From the cell containing the given text, extract its center point as [X, Y] coordinate. 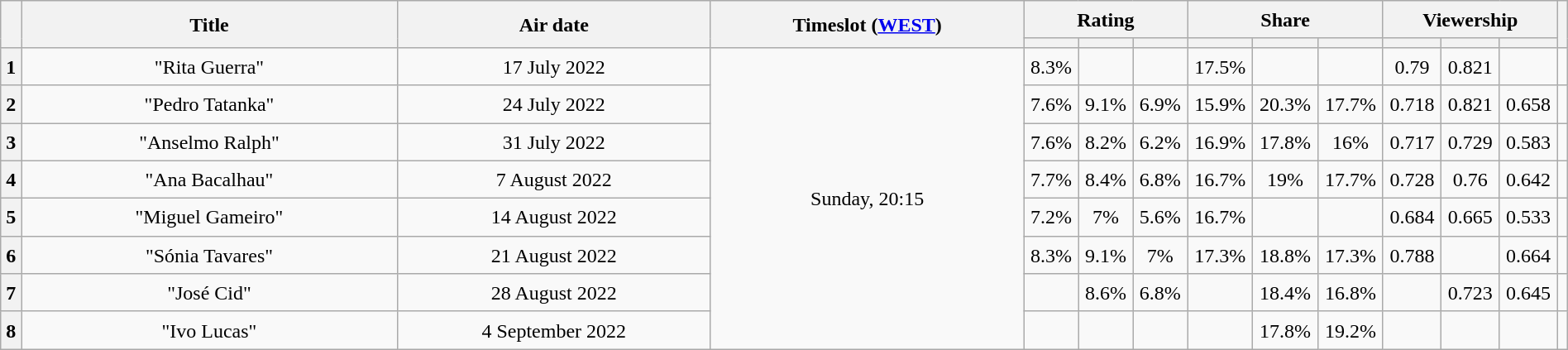
17.5% [1221, 66]
5.6% [1160, 218]
Air date [554, 25]
Sunday, 20:15 [867, 198]
0.665 [1470, 218]
19.2% [1351, 330]
"Ivo Lucas" [210, 330]
0.642 [1528, 180]
2 [12, 104]
16.8% [1351, 293]
17 July 2022 [554, 66]
0.729 [1470, 141]
"Ana Bacalhau" [210, 180]
0.788 [1412, 255]
7.7% [1051, 180]
0.533 [1528, 218]
0.664 [1528, 255]
4 September 2022 [554, 330]
0.723 [1470, 293]
7.2% [1051, 218]
8 [12, 330]
0.658 [1528, 104]
4 [12, 180]
0.583 [1528, 141]
0.684 [1412, 218]
"Sónia Tavares" [210, 255]
24 July 2022 [554, 104]
21 August 2022 [554, 255]
0.76 [1470, 180]
16.9% [1221, 141]
Share [1285, 20]
0.645 [1528, 293]
8.6% [1106, 293]
Viewership [1470, 20]
18.4% [1285, 293]
19% [1285, 180]
7 [12, 293]
6.2% [1160, 141]
14 August 2022 [554, 218]
7 August 2022 [554, 180]
0.728 [1412, 180]
"José Cid" [210, 293]
"Rita Guerra" [210, 66]
0.718 [1412, 104]
28 August 2022 [554, 293]
16% [1351, 141]
0.79 [1412, 66]
0.717 [1412, 141]
Timeslot (WEST) [867, 25]
1 [12, 66]
Title [210, 25]
31 July 2022 [554, 141]
Rating [1106, 20]
"Anselmo Ralph" [210, 141]
18.8% [1285, 255]
6 [12, 255]
"Miguel Gameiro" [210, 218]
8.4% [1106, 180]
20.3% [1285, 104]
3 [12, 141]
15.9% [1221, 104]
"Pedro Tatanka" [210, 104]
8.2% [1106, 141]
5 [12, 218]
6.9% [1160, 104]
